Scan for the cell matching the given text and deliver its [x, y] coordinate at center. 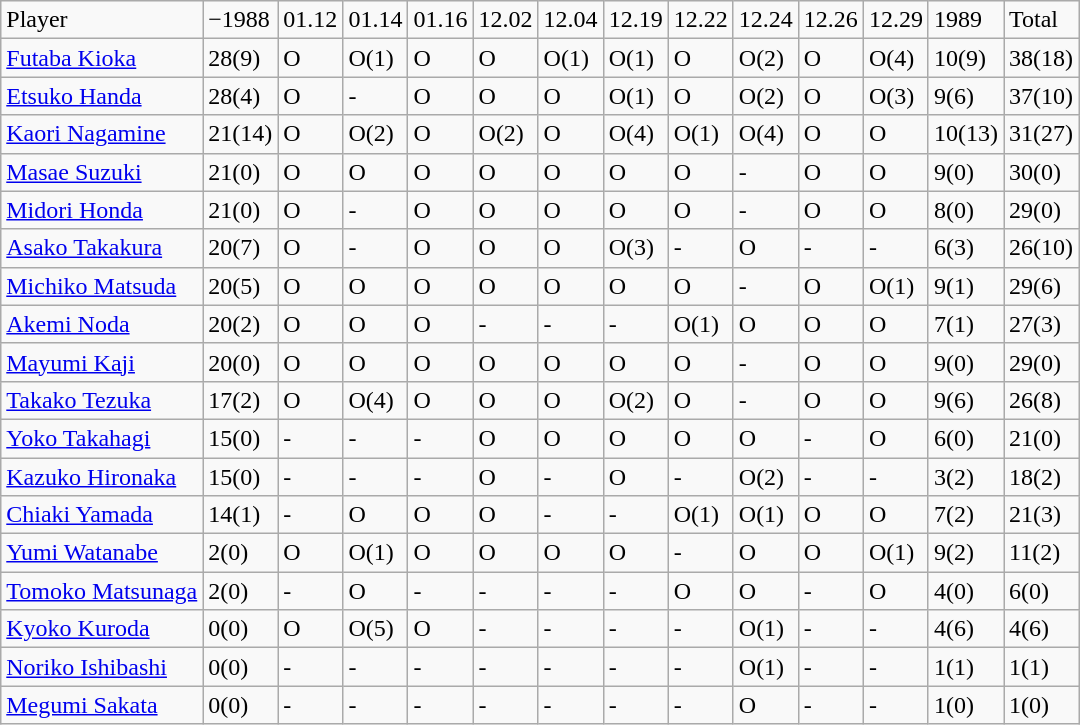
37(10) [1042, 96]
9(2) [966, 553]
38(18) [1042, 58]
30(0) [1042, 172]
14(1) [240, 515]
Noriko Ishibashi [102, 667]
01.14 [376, 20]
Yoko Takahagi [102, 438]
Tomoko Matsunaga [102, 591]
26(10) [1042, 248]
Takako Tezuka [102, 400]
01.16 [440, 20]
−1988 [240, 20]
7(2) [966, 515]
12.26 [830, 20]
28(9) [240, 58]
18(2) [1042, 477]
27(3) [1042, 324]
Michiko Matsuda [102, 286]
Akemi Noda [102, 324]
31(27) [1042, 134]
12.22 [700, 20]
Chiaki Yamada [102, 515]
Total [1042, 20]
20(7) [240, 248]
Yumi Watanabe [102, 553]
17(2) [240, 400]
20(2) [240, 324]
26(8) [1042, 400]
12.04 [570, 20]
6(3) [966, 248]
O(5) [376, 629]
12.02 [506, 20]
28(4) [240, 96]
11(2) [1042, 553]
21(14) [240, 134]
20(5) [240, 286]
29(6) [1042, 286]
1989 [966, 20]
01.12 [310, 20]
8(0) [966, 210]
Mayumi Kaji [102, 362]
12.19 [636, 20]
3(2) [966, 477]
9(1) [966, 286]
Midori Honda [102, 210]
21(3) [1042, 515]
Megumi Sakata [102, 705]
Kyoko Kuroda [102, 629]
Etsuko Handa [102, 96]
7(1) [966, 324]
Kazuko Hironaka [102, 477]
Futaba Kioka [102, 58]
4(0) [966, 591]
Player [102, 20]
10(9) [966, 58]
10(13) [966, 134]
Kaori Nagamine [102, 134]
Masae Suzuki [102, 172]
20(0) [240, 362]
12.24 [766, 20]
12.29 [896, 20]
Asako Takakura [102, 248]
